From the cell containing the given text, extract its center point as [x, y] coordinate. 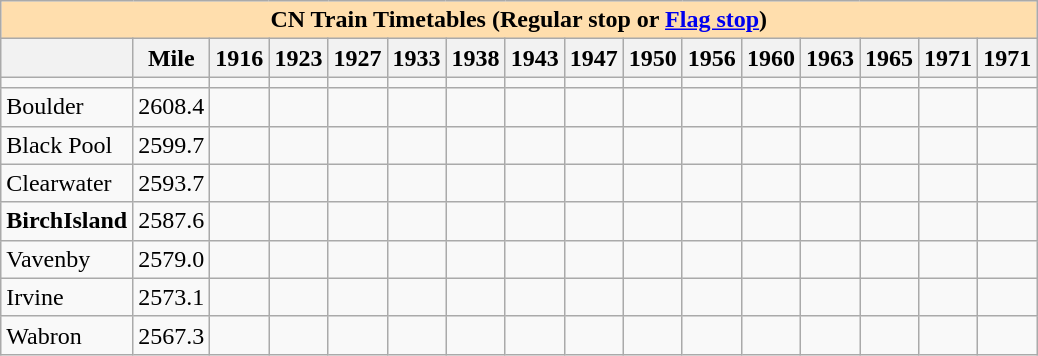
1947 [594, 58]
2573.1 [172, 297]
1950 [652, 58]
1927 [358, 58]
1916 [240, 58]
2579.0 [172, 259]
1956 [712, 58]
2567.3 [172, 335]
Irvine [67, 297]
Vavenby [67, 259]
2599.7 [172, 145]
1933 [416, 58]
Boulder [67, 107]
Wabron [67, 335]
1965 [890, 58]
2587.6 [172, 221]
Clearwater [67, 183]
CN Train Timetables (Regular stop or Flag stop) [519, 20]
1923 [298, 58]
2593.7 [172, 183]
1963 [830, 58]
2608.4 [172, 107]
1960 [770, 58]
Mile [172, 58]
BirchIsland [67, 221]
1938 [476, 58]
1943 [534, 58]
Black Pool [67, 145]
